Find where the given text appears and provide that cell's center as (x, y) coordinate. 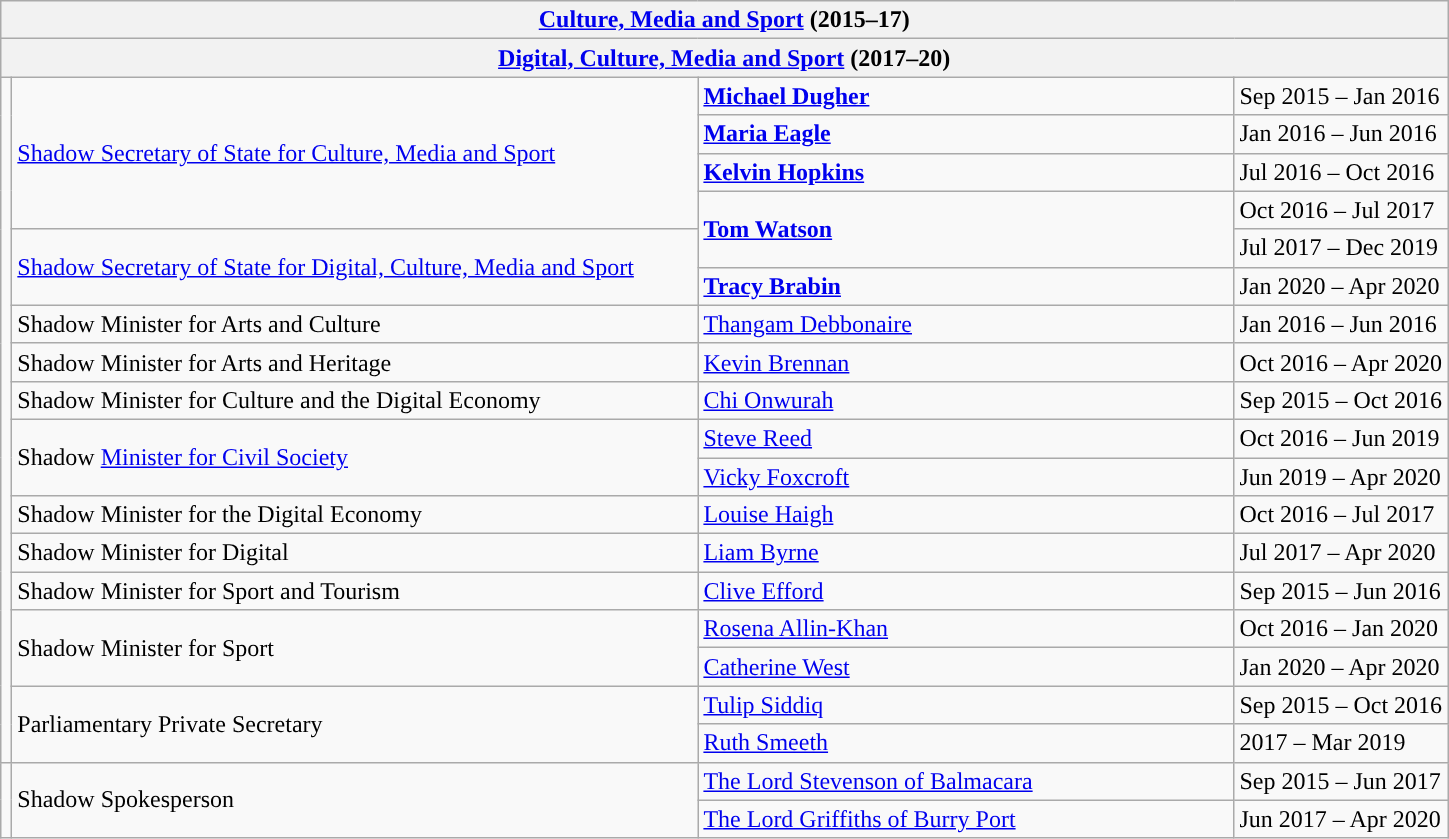
Liam Byrne (966, 553)
Jul 2017 – Dec 2019 (1341, 248)
Jul 2017 – Apr 2020 (1341, 553)
Shadow Minister for Civil Society (355, 457)
Shadow Secretary of State for Culture, Media and Sport (355, 153)
Steve Reed (966, 438)
Sep 2015 – Jan 2016 (1341, 96)
Clive Efford (966, 591)
Tracy Brabin (966, 286)
Shadow Minister for the Digital Economy (355, 515)
Shadow Minister for Sport and Tourism (355, 591)
Louise Haigh (966, 515)
Tom Watson (966, 229)
Jun 2017 – Apr 2020 (1341, 819)
Shadow Minister for Sport (355, 648)
Digital, Culture, Media and Sport (2017–20) (724, 58)
Kelvin Hopkins (966, 172)
Kevin Brennan (966, 362)
Tulip Siddiq (966, 705)
Shadow Minister for Culture and the Digital Economy (355, 400)
Maria Eagle (966, 134)
Ruth Smeeth (966, 743)
Jul 2016 – Oct 2016 (1341, 172)
Michael Dugher (966, 96)
Sep 2015 – Jun 2016 (1341, 591)
Shadow Minister for Arts and Heritage (355, 362)
Culture, Media and Sport (2015–17) (724, 20)
Oct 2016 – Jan 2020 (1341, 629)
Shadow Minister for Digital (355, 553)
Shadow Spokesperson (355, 800)
The Lord Griffiths of Burry Port (966, 819)
Shadow Secretary of State for Digital, Culture, Media and Sport (355, 267)
Sep 2015 – Jun 2017 (1341, 781)
Parliamentary Private Secretary (355, 724)
Vicky Foxcroft (966, 477)
Oct 2016 – Apr 2020 (1341, 362)
Thangam Debbonaire (966, 324)
2017 – Mar 2019 (1341, 743)
Oct 2016 – Jun 2019 (1341, 438)
Catherine West (966, 667)
Jun 2019 – Apr 2020 (1341, 477)
The Lord Stevenson of Balmacara (966, 781)
Shadow Minister for Arts and Culture (355, 324)
Rosena Allin-Khan (966, 629)
Chi Onwurah (966, 400)
